Locate the cell with the specified text and output its [x, y] center coordinate. 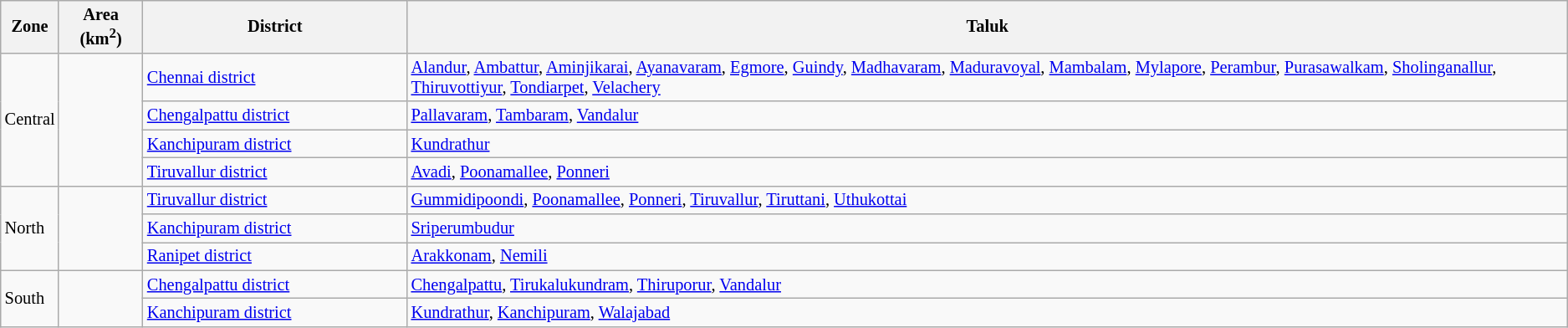
Avadi, Poonamallee, Ponneri [988, 172]
South [30, 298]
Pallavaram, Tambaram, Vandalur [988, 115]
Gummidipoondi, Poonamallee, Ponneri, Tiruvallur, Tiruttani, Uthukottai [988, 200]
North [30, 228]
Sriperumbudur [988, 228]
Ranipet district [275, 256]
Area (km2) [100, 27]
Zone [30, 27]
Taluk [988, 27]
Chengalpattu, Tirukalukundram, Thiruporur, Vandalur [988, 284]
Kundrathur, Kanchipuram, Walajabad [988, 313]
Chennai district [275, 77]
District [275, 27]
Central [30, 119]
Kundrathur [988, 144]
Arakkonam, Nemili [988, 256]
